Pinpoint the cell where the given text exists, returning its [X, Y] midpoint coordinate. 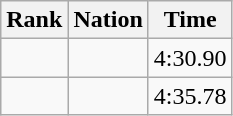
Time [190, 20]
Rank [34, 20]
4:35.78 [190, 96]
4:30.90 [190, 58]
Nation [108, 20]
